Capture the cell that displays the provided text and extract its (x, y) central coordinate. 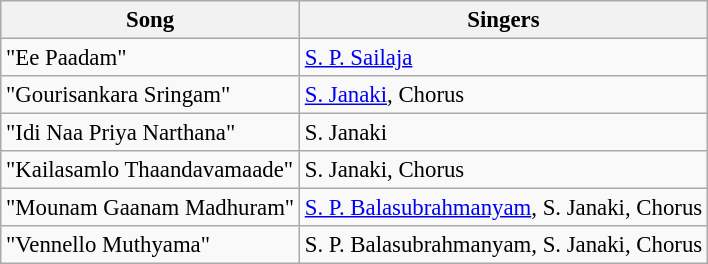
"Idi Naa Priya Narthana" (150, 133)
S. P. Sailaja (503, 58)
Singers (503, 20)
S. Janaki (503, 133)
"Mounam Gaanam Madhuram" (150, 208)
"Ee Paadam" (150, 58)
"Gourisankara Sringam" (150, 95)
"Vennello Muthyama" (150, 245)
Song (150, 20)
"Kailasamlo Thaandavamaade" (150, 170)
